Capture the cell that displays the provided text and extract its (X, Y) central coordinate. 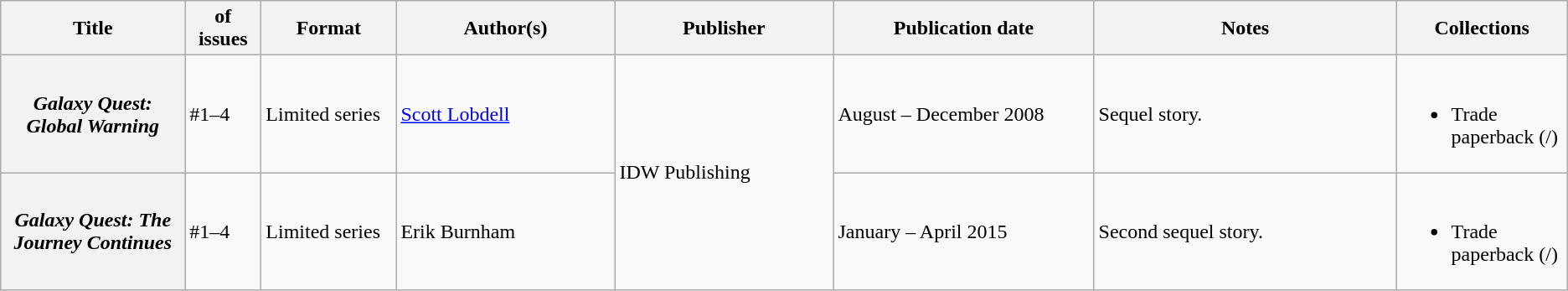
January – April 2015 (963, 231)
Scott Lobdell (506, 114)
Second sequel story. (1245, 231)
of issues (223, 29)
Format (328, 29)
Author(s) (506, 29)
Sequel story. (1245, 114)
IDW Publishing (724, 173)
Publication date (963, 29)
Galaxy Quest: Global Warning (93, 114)
Notes (1245, 29)
Galaxy Quest: The Journey Continues (93, 231)
August – December 2008 (963, 114)
Publisher (724, 29)
Erik Burnham (506, 231)
Collections (1482, 29)
Title (93, 29)
